Find where the given text appears and provide that cell's center as (x, y) coordinate. 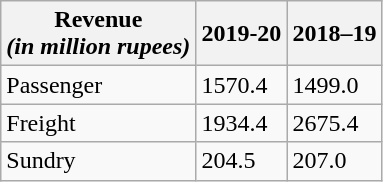
2019-20 (242, 34)
2018–19 (334, 34)
204.5 (242, 161)
2675.4 (334, 123)
207.0 (334, 161)
Freight (98, 123)
1570.4 (242, 85)
1499.0 (334, 85)
Passenger (98, 85)
1934.4 (242, 123)
Sundry (98, 161)
Revenue(in million rupees) (98, 34)
